Locate the cell with the specified text and output its (x, y) center coordinate. 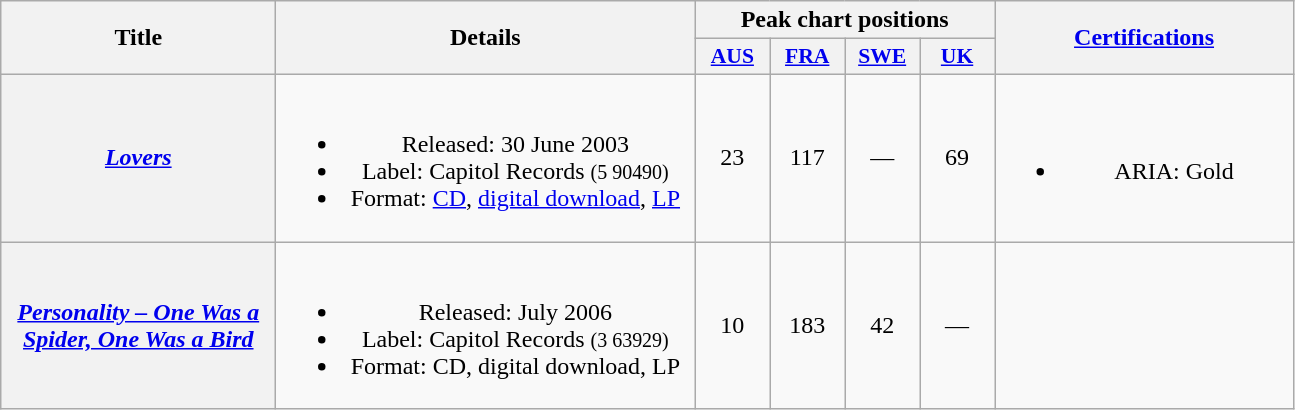
Details (486, 38)
Personality – One Was a Spider, One Was a Bird (138, 326)
Peak chart positions (845, 20)
AUS (732, 57)
Certifications (1144, 38)
UK (958, 57)
69 (958, 158)
42 (882, 326)
FRA (808, 57)
10 (732, 326)
23 (732, 158)
ARIA: Gold (1144, 158)
Released: 30 June 2003Label: Capitol Records (5 90490)Format: CD, digital download, LP (486, 158)
SWE (882, 57)
Released: July 2006Label: Capitol Records (3 63929)Format: CD, digital download, LP (486, 326)
117 (808, 158)
Lovers (138, 158)
Title (138, 38)
183 (808, 326)
